Capture the cell that displays the provided text and extract its (x, y) central coordinate. 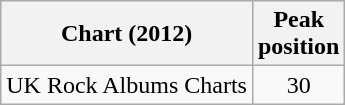
30 (298, 85)
Peakposition (298, 34)
UK Rock Albums Charts (127, 85)
Chart (2012) (127, 34)
